Return [X, Y] of the center of cell containing provided text 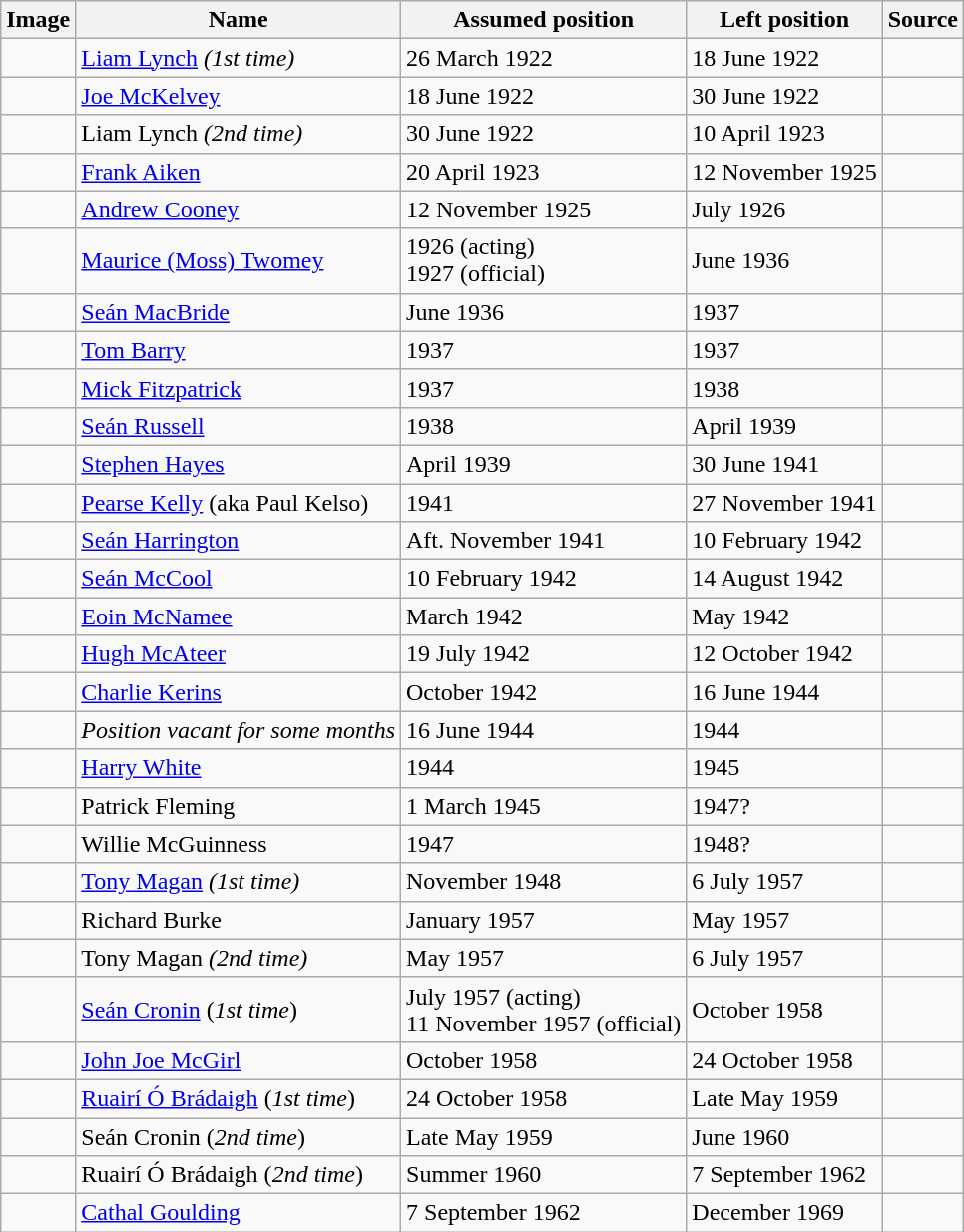
Pearse Kelly (aka Paul Kelso) [239, 502]
Tony Magan (1st time) [239, 882]
Aft. November 1941 [544, 541]
1 March 1945 [544, 806]
Left position [784, 20]
Hugh McAteer [239, 654]
Seán McCool [239, 579]
30 June 1941 [784, 464]
March 1942 [544, 616]
July 1957 (acting)11 November 1957 (official) [544, 1010]
1948? [784, 844]
Stephen Hayes [239, 464]
Assumed position [544, 20]
June 1960 [784, 1136]
May 1942 [784, 616]
Tom Barry [239, 350]
27 November 1941 [784, 502]
Charlie Kerins [239, 692]
12 October 1942 [784, 654]
14 August 1942 [784, 579]
Mick Fitzpatrick [239, 388]
10 April 1923 [784, 134]
Patrick Fleming [239, 806]
Liam Lynch (1st time) [239, 58]
20 April 1923 [544, 172]
Source [922, 20]
Ruairí Ó Brádaigh (1st time) [239, 1098]
1945 [784, 768]
Seán Cronin (1st time) [239, 1010]
July 1926 [784, 209]
Tony Magan (2nd time) [239, 958]
Summer 1960 [544, 1175]
Position vacant for some months [239, 730]
January 1957 [544, 920]
Name [239, 20]
Harry White [239, 768]
Seán MacBride [239, 312]
John Joe McGirl [239, 1060]
Seán Harrington [239, 541]
26 March 1922 [544, 58]
November 1948 [544, 882]
Cathal Goulding [239, 1213]
Maurice (Moss) Twomey [239, 261]
Seán Russell [239, 426]
Frank Aiken [239, 172]
Richard Burke [239, 920]
1947 [544, 844]
1947? [784, 806]
1926 (acting)1927 (official) [544, 261]
Seán Cronin (2nd time) [239, 1136]
1941 [544, 502]
Andrew Cooney [239, 209]
October 1942 [544, 692]
19 July 1942 [544, 654]
Joe McKelvey [239, 96]
Eoin McNamee [239, 616]
Willie McGuinness [239, 844]
Image [38, 20]
Ruairí Ó Brádaigh (2nd time) [239, 1175]
Liam Lynch (2nd time) [239, 134]
December 1969 [784, 1213]
